Identify which cell holds the provided text, then report its (x, y) central coordinate. 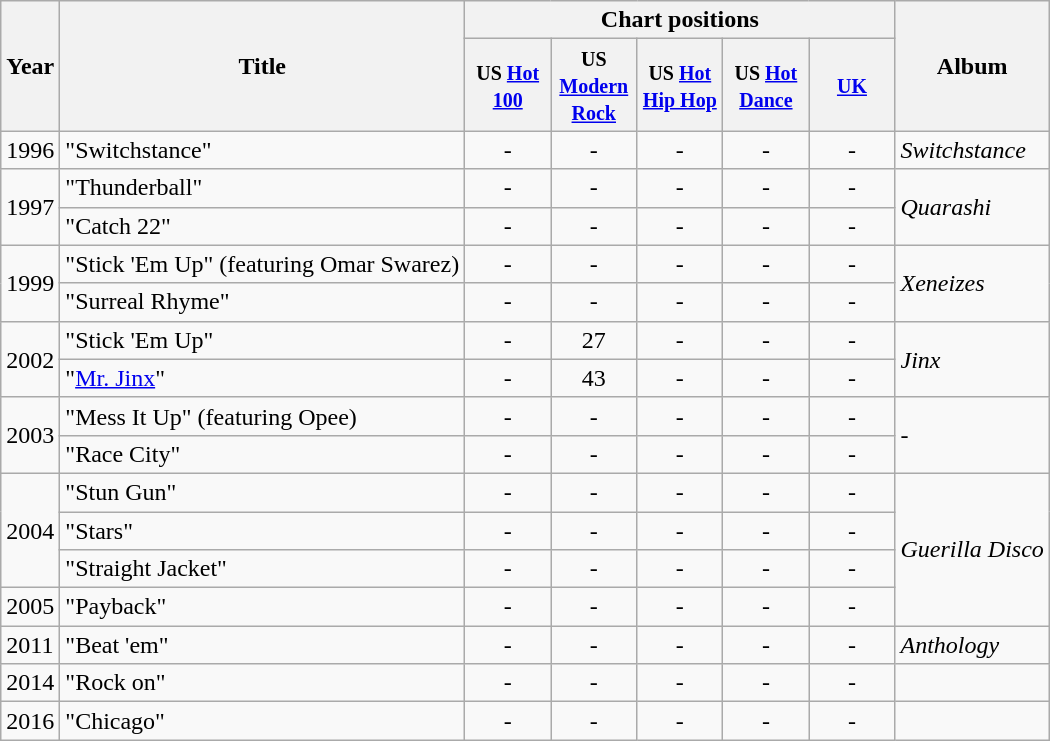
"Stars" (262, 531)
Year (30, 66)
US Modern Rock (594, 85)
"Switchstance" (262, 150)
"Straight Jacket" (262, 569)
Title (262, 66)
2011 (30, 645)
"Stun Gun" (262, 492)
Xeneizes (972, 283)
Chart positions (680, 20)
"Surreal Rhyme" (262, 302)
2014 (30, 683)
"Beat 'em" (262, 645)
US Hot 100 (508, 85)
Anthology (972, 645)
"Payback" (262, 607)
Quarashi (972, 207)
Album (972, 66)
US Hot Dance (766, 85)
"Mess It Up" (featuring Opee) (262, 416)
2002 (30, 359)
2004 (30, 530)
"Stick 'Em Up" (262, 340)
"Stick 'Em Up" (featuring Omar Swarez) (262, 264)
2005 (30, 607)
43 (594, 378)
Guerilla Disco (972, 549)
"Catch 22" (262, 226)
2003 (30, 435)
UK (852, 85)
"Mr. Jinx" (262, 378)
27 (594, 340)
"Rock on" (262, 683)
1997 (30, 207)
1996 (30, 150)
"Chicago" (262, 721)
"Race City" (262, 454)
"Thunderball" (262, 188)
2016 (30, 721)
US Hot Hip Hop (680, 85)
Jinx (972, 359)
1999 (30, 283)
Switchstance (972, 150)
